Return [x, y] of the center of cell containing provided text 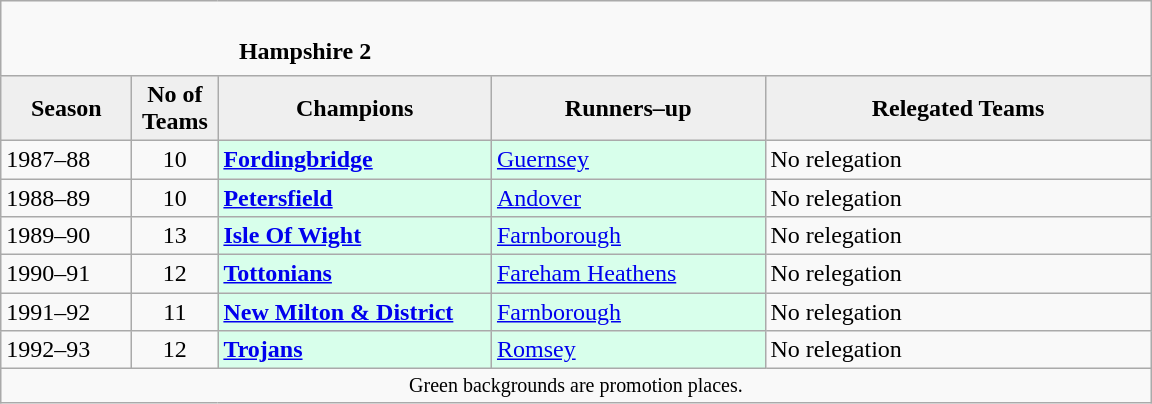
Runners–up [628, 108]
Champions [355, 108]
1991–92 [66, 312]
1990–91 [66, 274]
Isle Of Wight [355, 236]
Green backgrounds are promotion places. [576, 386]
11 [175, 312]
Guernsey [628, 159]
1989–90 [66, 236]
Tottonians [355, 274]
Petersfield [355, 197]
Relegated Teams [958, 108]
No of Teams [175, 108]
Fordingbridge [355, 159]
Romsey [628, 350]
Trojans [355, 350]
Fareham Heathens [628, 274]
1992–93 [66, 350]
Season [66, 108]
1987–88 [66, 159]
13 [175, 236]
Andover [628, 197]
1988–89 [66, 197]
New Milton & District [355, 312]
